Pinpoint the cell where the given text exists, returning its [x, y] midpoint coordinate. 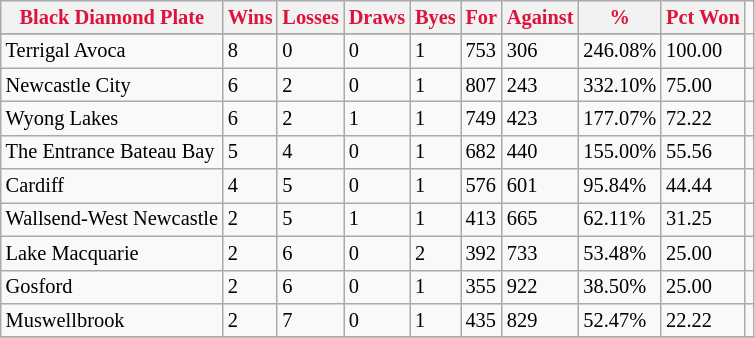
682 [482, 152]
Newcastle City [112, 85]
Terrigal Avoca [112, 51]
Byes [435, 17]
Draws [377, 17]
Wins [250, 17]
Pct Won [702, 17]
246.08% [620, 51]
% [620, 17]
753 [482, 51]
31.25 [702, 219]
392 [482, 253]
243 [540, 85]
829 [540, 320]
Gosford [112, 287]
8 [250, 51]
576 [482, 186]
435 [482, 320]
Wyong Lakes [112, 118]
807 [482, 85]
Wallsend-West Newcastle [112, 219]
For [482, 17]
355 [482, 287]
440 [540, 152]
55.56 [702, 152]
22.22 [702, 320]
Lake Macquarie [112, 253]
413 [482, 219]
53.48% [620, 253]
Muswellbrook [112, 320]
The Entrance Bateau Bay [112, 152]
332.10% [620, 85]
601 [540, 186]
100.00 [702, 51]
Against [540, 17]
749 [482, 118]
Black Diamond Plate [112, 17]
7 [310, 320]
44.44 [702, 186]
155.00% [620, 152]
177.07% [620, 118]
72.22 [702, 118]
75.00 [702, 85]
665 [540, 219]
922 [540, 287]
Losses [310, 17]
306 [540, 51]
423 [540, 118]
62.11% [620, 219]
Cardiff [112, 186]
733 [540, 253]
38.50% [620, 287]
52.47% [620, 320]
95.84% [620, 186]
